Find where the given text appears and provide that cell's center as [X, Y] coordinate. 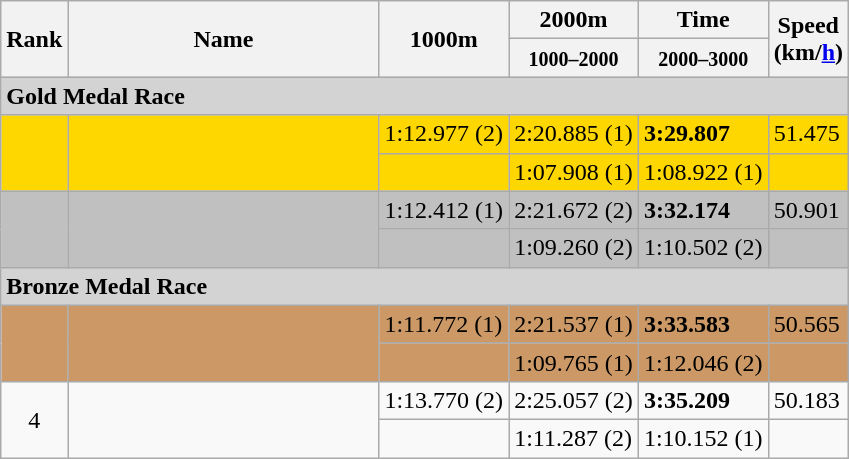
50.565 [808, 324]
Name [224, 39]
1000m [444, 39]
1:12.412 (1) [444, 210]
1:09.765 (1) [574, 362]
1000–2000 [574, 58]
Bronze Medal Race [425, 286]
2:25.057 (2) [574, 400]
3:29.807 [703, 134]
1:12.046 (2) [703, 362]
1:09.260 (2) [574, 248]
50.901 [808, 210]
3:33.583 [703, 324]
Time [703, 20]
2:20.885 (1) [574, 134]
1:07.908 (1) [574, 172]
Rank [34, 39]
3:32.174 [703, 210]
Gold Medal Race [425, 96]
2:21.537 (1) [574, 324]
Speed(km/h) [808, 39]
4 [34, 419]
51.475 [808, 134]
1:13.770 (2) [444, 400]
3:35.209 [703, 400]
1:10.152 (1) [703, 438]
1:12.977 (2) [444, 134]
2:21.672 (2) [574, 210]
50.183 [808, 400]
1:10.502 (2) [703, 248]
1:11.287 (2) [574, 438]
1:11.772 (1) [444, 324]
1:08.922 (1) [703, 172]
2000–3000 [703, 58]
2000m [574, 20]
